Output the [X, Y] coordinate of the center of the cell containing the given text.  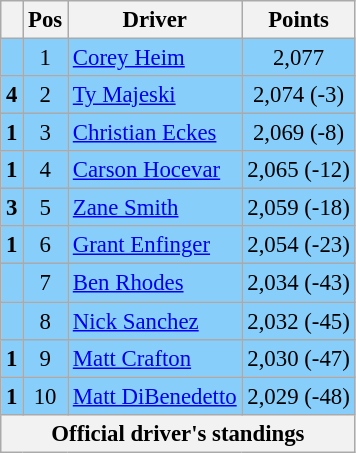
2 [46, 95]
Official driver's standings [178, 433]
Pos [46, 20]
2,069 (-8) [298, 133]
2,029 (-48) [298, 396]
2,054 (-23) [298, 245]
10 [46, 396]
Points [298, 20]
Zane Smith [155, 208]
2,077 [298, 58]
Corey Heim [155, 58]
7 [46, 283]
2,065 (-12) [298, 170]
Matt Crafton [155, 358]
Ben Rhodes [155, 283]
2,034 (-43) [298, 283]
Grant Enfinger [155, 245]
9 [46, 358]
Carson Hocevar [155, 170]
2,074 (-3) [298, 95]
5 [46, 208]
Driver [155, 20]
2,030 (-47) [298, 358]
8 [46, 321]
Ty Majeski [155, 95]
2,032 (-45) [298, 321]
2,059 (-18) [298, 208]
Nick Sanchez [155, 321]
Christian Eckes [155, 133]
Matt DiBenedetto [155, 396]
6 [46, 245]
